From the cell containing the given text, extract its center point as (x, y) coordinate. 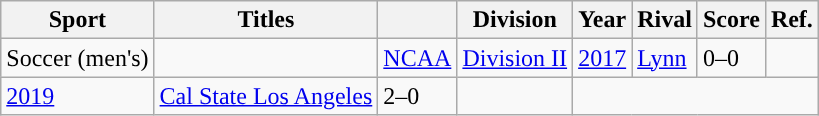
NCAA (418, 58)
Rival (665, 20)
Sport (78, 20)
Ref. (792, 20)
Division (515, 20)
0–0 (731, 58)
2017 (602, 58)
Score (731, 20)
Cal State Los Angeles (266, 96)
Division II (515, 58)
Lynn (665, 58)
2–0 (418, 96)
Soccer (men's) (78, 58)
Titles (266, 20)
2019 (78, 96)
Year (602, 20)
